Search for the cell housing the specified text and yield its [X, Y] center coordinate. 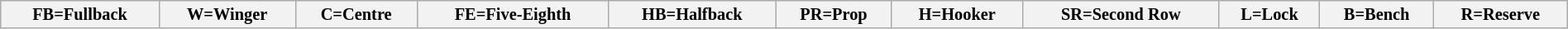
B=Bench [1376, 14]
L=Lock [1269, 14]
FB=Fullback [80, 14]
C=Centre [356, 14]
PR=Prop [834, 14]
SR=Second Row [1121, 14]
HB=Halfback [692, 14]
W=Winger [227, 14]
FE=Five-Eighth [513, 14]
R=Reserve [1500, 14]
H=Hooker [957, 14]
